For the text-containing cell, return its midpoint in (x, y) coordinate format. 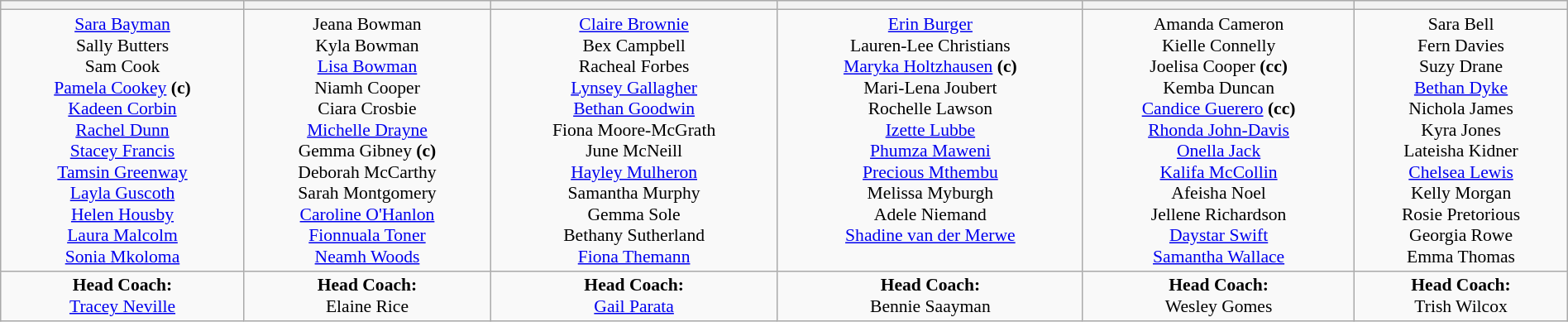
Head Coach:Elaine Rice (367, 296)
Head Coach:Gail Parata (634, 296)
Sara BellFern DaviesSuzy DraneBethan DykeNichola JamesKyra JonesLateisha KidnerChelsea LewisKelly MorganRosie PretoriousGeorgia RoweEmma Thomas (1460, 140)
Head Coach:Bennie Saayman (930, 296)
Head Coach:Tracey Neville (122, 296)
Head Coach:Wesley Gomes (1219, 296)
Head Coach:Trish Wilcox (1460, 296)
